Detect which cell encompasses the target text, then output its [X, Y] center coordinate. 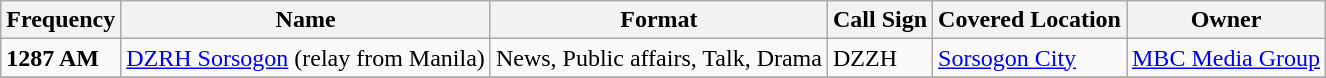
DZZH [880, 58]
Sorsogon City [1030, 58]
MBC Media Group [1226, 58]
Call Sign [880, 20]
Frequency [61, 20]
Format [658, 20]
Name [306, 20]
Covered Location [1030, 20]
News, Public affairs, Talk, Drama [658, 58]
1287 AM [61, 58]
Owner [1226, 20]
DZRH Sorsogon (relay from Manila) [306, 58]
